Pinpoint the cell where the given text exists, returning its (x, y) midpoint coordinate. 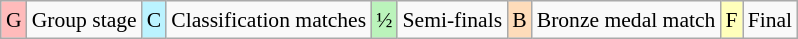
B (520, 20)
Bronze medal match (626, 20)
Group stage (84, 20)
F (731, 20)
Classification matches (268, 20)
Semi-finals (452, 20)
C (154, 20)
½ (384, 20)
G (14, 20)
Final (770, 20)
